Find where the given text appears and provide that cell's center as (X, Y) coordinate. 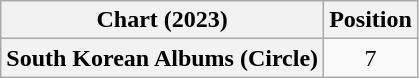
7 (371, 58)
South Korean Albums (Circle) (162, 58)
Chart (2023) (162, 20)
Position (371, 20)
